Extract the (x, y) coordinate from the center of the cell holding the provided text.  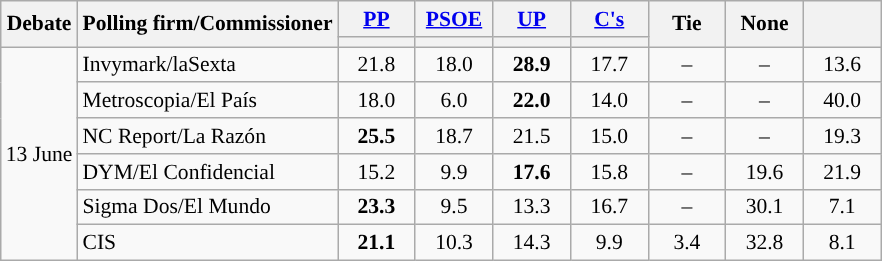
21.1 (377, 243)
Metroscopia/El País (207, 101)
13 June (40, 154)
6.0 (454, 101)
3.4 (687, 243)
Tie (687, 24)
None (765, 24)
UP (532, 19)
9.5 (454, 207)
15.8 (609, 172)
14.0 (609, 101)
15.2 (377, 172)
21.9 (842, 172)
17.6 (532, 172)
14.3 (532, 243)
PSOE (454, 19)
16.7 (609, 207)
Debate (40, 24)
17.7 (609, 65)
10.3 (454, 243)
13.6 (842, 65)
NC Report/La Razón (207, 136)
25.5 (377, 136)
19.3 (842, 136)
13.3 (532, 207)
8.1 (842, 243)
22.0 (532, 101)
18.7 (454, 136)
PP (377, 19)
15.0 (609, 136)
7.1 (842, 207)
Invymark/laSexta (207, 65)
28.9 (532, 65)
Polling firm/Commissioner (207, 24)
23.3 (377, 207)
21.5 (532, 136)
Sigma Dos/El Mundo (207, 207)
C's (609, 19)
19.6 (765, 172)
40.0 (842, 101)
32.8 (765, 243)
30.1 (765, 207)
CIS (207, 243)
21.8 (377, 65)
DYM/El Confidencial (207, 172)
